Pinpoint the cell where the given text exists, returning its [x, y] midpoint coordinate. 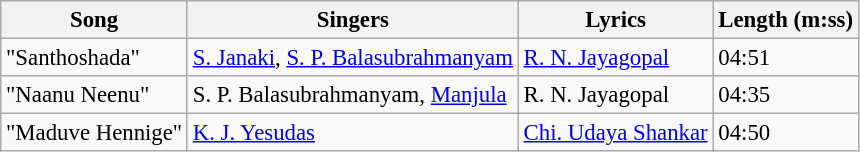
"Maduve Hennige" [94, 133]
Singers [352, 20]
S. P. Balasubrahmanyam, Manjula [352, 95]
K. J. Yesudas [352, 133]
04:51 [786, 58]
"Naanu Neenu" [94, 95]
Chi. Udaya Shankar [616, 133]
Lyrics [616, 20]
04:50 [786, 133]
04:35 [786, 95]
"Santhoshada" [94, 58]
Length (m:ss) [786, 20]
S. Janaki, S. P. Balasubrahmanyam [352, 58]
Song [94, 20]
